Output the [x, y] coordinate of the center of the cell containing the given text.  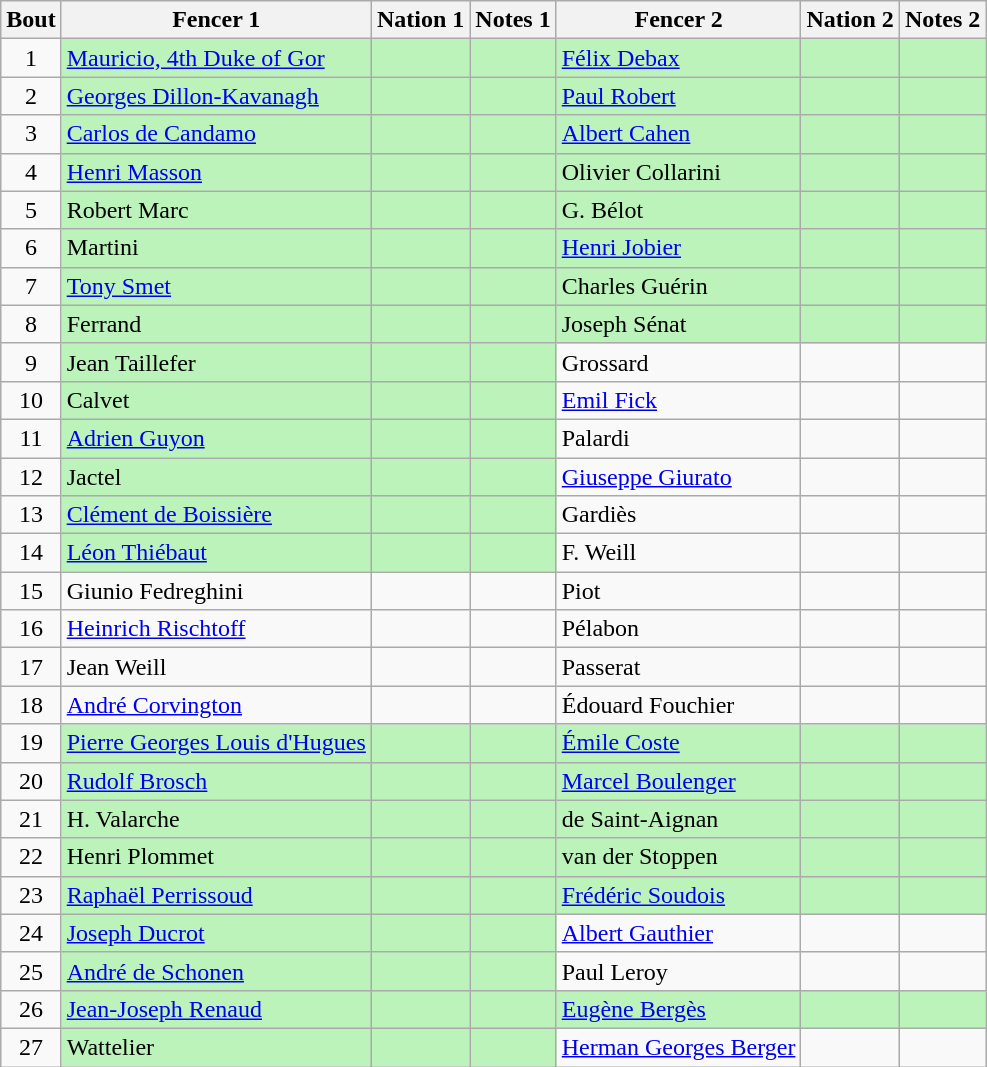
Herman Georges Berger [678, 1047]
3 [31, 134]
22 [31, 857]
Fencer 2 [678, 20]
Georges Dillon-Kavanagh [216, 96]
2 [31, 96]
Piot [678, 591]
Marcel Boulenger [678, 781]
11 [31, 438]
Mauricio, 4th Duke of Gor [216, 58]
André de Schonen [216, 971]
André Corvington [216, 705]
9 [31, 362]
Nation 2 [850, 20]
4 [31, 172]
Palardi [678, 438]
Émile Coste [678, 743]
Jean-Joseph Renaud [216, 1009]
Calvet [216, 400]
G. Bélot [678, 210]
H. Valarche [216, 819]
Jean Taillefer [216, 362]
18 [31, 705]
Raphaël Perrissoud [216, 895]
Frédéric Soudois [678, 895]
Grossard [678, 362]
6 [31, 248]
12 [31, 477]
13 [31, 515]
Joseph Ducrot [216, 933]
F. Weill [678, 553]
24 [31, 933]
Olivier Collarini [678, 172]
15 [31, 591]
Passerat [678, 667]
Eugène Bergès [678, 1009]
Léon Thiébaut [216, 553]
21 [31, 819]
8 [31, 324]
Jean Weill [216, 667]
Édouard Fouchier [678, 705]
Henri Jobier [678, 248]
Martini [216, 248]
27 [31, 1047]
Heinrich Rischtoff [216, 629]
Fencer 1 [216, 20]
19 [31, 743]
Henri Plommet [216, 857]
Pélabon [678, 629]
Notes 1 [513, 20]
1 [31, 58]
14 [31, 553]
Clément de Boissière [216, 515]
Emil Fick [678, 400]
23 [31, 895]
10 [31, 400]
Wattelier [216, 1047]
Robert Marc [216, 210]
Pierre Georges Louis d'Hugues [216, 743]
Giunio Fedreghini [216, 591]
Notes 2 [942, 20]
Gardiès [678, 515]
Bout [31, 20]
5 [31, 210]
Adrien Guyon [216, 438]
25 [31, 971]
van der Stoppen [678, 857]
Nation 1 [420, 20]
7 [31, 286]
Albert Gauthier [678, 933]
Albert Cahen [678, 134]
17 [31, 667]
16 [31, 629]
Paul Robert [678, 96]
26 [31, 1009]
Giuseppe Giurato [678, 477]
20 [31, 781]
Joseph Sénat [678, 324]
Félix Debax [678, 58]
Tony Smet [216, 286]
Jactel [216, 477]
de Saint-Aignan [678, 819]
Paul Leroy [678, 971]
Carlos de Candamo [216, 134]
Ferrand [216, 324]
Charles Guérin [678, 286]
Henri Masson [216, 172]
Rudolf Brosch [216, 781]
